Output the (X, Y) coordinate of the center of the cell containing the given text.  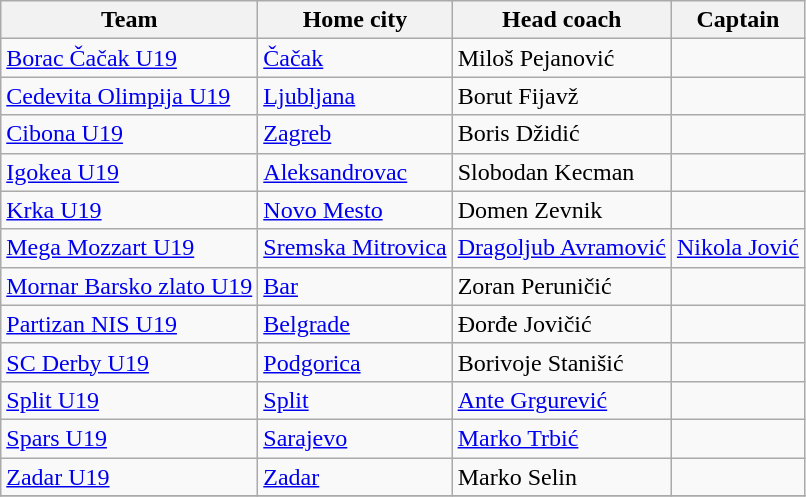
Split U19 (130, 400)
Split (355, 400)
Aleksandrovac (355, 172)
Zadar (355, 477)
Slobodan Kecman (562, 172)
Mornar Barsko zlato U19 (130, 286)
Domen Zevnik (562, 210)
Belgrade (355, 324)
Čačak (355, 58)
Borut Fijavž (562, 96)
Sremska Mitrovica (355, 248)
Novo Mesto (355, 210)
Captain (738, 20)
Dragoljub Avramović (562, 248)
Bar (355, 286)
Ante Grgurević (562, 400)
Team (130, 20)
Boris Džidić (562, 134)
Krka U19 (130, 210)
Podgorica (355, 362)
Miloš Pejanović (562, 58)
Home city (355, 20)
Marko Trbić (562, 438)
Marko Selin (562, 477)
Borivoje Stanišić (562, 362)
Zagreb (355, 134)
Nikola Jović (738, 248)
Igokea U19 (130, 172)
Partizan NIS U19 (130, 324)
Borac Čačak U19 (130, 58)
Ljubljana (355, 96)
Zoran Peruničić (562, 286)
Cibona U19 (130, 134)
Spars U19 (130, 438)
Mega Mozzart U19 (130, 248)
Sarajevo (355, 438)
SC Derby U19 (130, 362)
Head coach (562, 20)
Cedevita Olimpija U19 (130, 96)
Đorđe Jovičić (562, 324)
Zadar U19 (130, 477)
